Output the (x, y) coordinate of the center of the cell containing the given text.  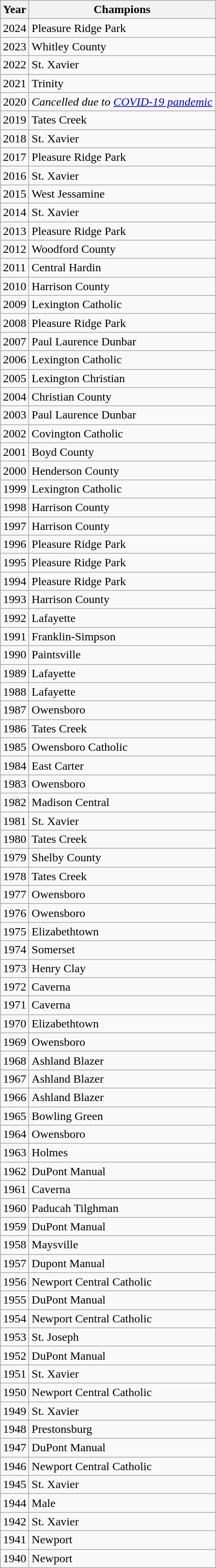
2011 (15, 268)
1965 (15, 1116)
1982 (15, 802)
1950 (15, 1392)
Christian County (122, 397)
1985 (15, 747)
1945 (15, 1485)
2012 (15, 249)
1994 (15, 581)
1992 (15, 618)
Bowling Green (122, 1116)
2020 (15, 102)
1981 (15, 821)
2006 (15, 360)
1990 (15, 655)
1942 (15, 1521)
Boyd County (122, 452)
1991 (15, 637)
1964 (15, 1134)
1987 (15, 710)
1966 (15, 1097)
1941 (15, 1540)
Trinity (122, 83)
1972 (15, 987)
1963 (15, 1153)
Year (15, 10)
Champions (122, 10)
2004 (15, 397)
Somerset (122, 950)
St. Joseph (122, 1337)
Prestonsburg (122, 1429)
1974 (15, 950)
1962 (15, 1171)
Owensboro Catholic (122, 747)
Henry Clay (122, 968)
2013 (15, 231)
1984 (15, 765)
1954 (15, 1319)
1975 (15, 931)
2024 (15, 28)
1961 (15, 1190)
Holmes (122, 1153)
1979 (15, 858)
1983 (15, 784)
2001 (15, 452)
2016 (15, 175)
1955 (15, 1300)
1952 (15, 1355)
1988 (15, 692)
2015 (15, 194)
Maysville (122, 1245)
1999 (15, 489)
2002 (15, 434)
1998 (15, 507)
1996 (15, 544)
1978 (15, 876)
1971 (15, 1005)
Henderson County (122, 470)
Paducah Tilghman (122, 1208)
1949 (15, 1411)
1993 (15, 600)
East Carter (122, 765)
1958 (15, 1245)
1944 (15, 1503)
2014 (15, 212)
1956 (15, 1282)
1986 (15, 729)
1969 (15, 1042)
Woodford County (122, 249)
Paintsville (122, 655)
1976 (15, 913)
1957 (15, 1263)
Madison Central (122, 802)
1960 (15, 1208)
1951 (15, 1374)
1940 (15, 1558)
2005 (15, 378)
2007 (15, 342)
2018 (15, 139)
1967 (15, 1079)
1948 (15, 1429)
1946 (15, 1466)
1970 (15, 1024)
2009 (15, 305)
2021 (15, 83)
2019 (15, 120)
1968 (15, 1060)
1947 (15, 1448)
1973 (15, 968)
1980 (15, 839)
Central Hardin (122, 268)
2008 (15, 323)
1997 (15, 526)
Lexington Christian (122, 378)
Dupont Manual (122, 1263)
2017 (15, 157)
1989 (15, 673)
1953 (15, 1337)
West Jessamine (122, 194)
2000 (15, 470)
2022 (15, 65)
1977 (15, 895)
Covington Catholic (122, 434)
1995 (15, 563)
Male (122, 1503)
1959 (15, 1226)
Shelby County (122, 858)
2003 (15, 415)
Whitley County (122, 47)
2010 (15, 286)
2023 (15, 47)
Cancelled due to COVID-19 pandemic (122, 102)
Franklin-Simpson (122, 637)
